Search for the cell housing the specified text and yield its [X, Y] center coordinate. 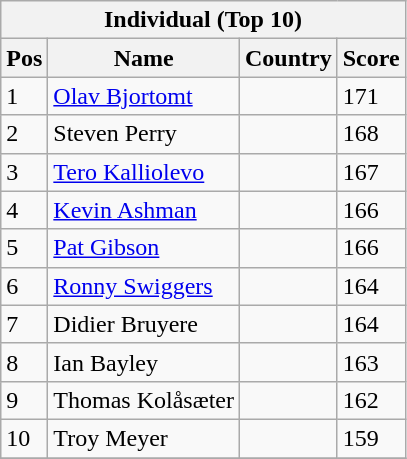
Score [371, 58]
Name [144, 58]
5 [24, 248]
Kevin Ashman [144, 210]
Individual (Top 10) [203, 20]
4 [24, 210]
Pos [24, 58]
Tero Kalliolevo [144, 172]
Pat Gibson [144, 248]
Thomas Kolåsæter [144, 400]
Steven Perry [144, 134]
168 [371, 134]
9 [24, 400]
8 [24, 362]
Country [289, 58]
Ian Bayley [144, 362]
1 [24, 96]
163 [371, 362]
167 [371, 172]
7 [24, 324]
6 [24, 286]
Troy Meyer [144, 438]
3 [24, 172]
10 [24, 438]
Didier Bruyere [144, 324]
159 [371, 438]
2 [24, 134]
171 [371, 96]
162 [371, 400]
Ronny Swiggers [144, 286]
Olav Bjortomt [144, 96]
